Output the (X, Y) coordinate of the center of the cell containing the given text.  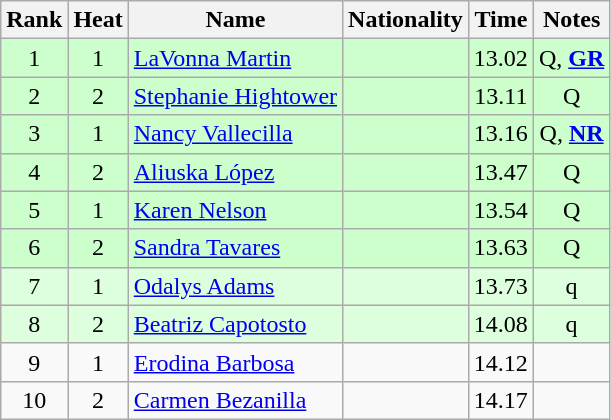
Notes (571, 20)
Time (500, 20)
Heat (98, 20)
Name (235, 20)
Stephanie Hightower (235, 96)
Q, GR (571, 58)
6 (34, 248)
13.47 (500, 172)
9 (34, 362)
Rank (34, 20)
8 (34, 324)
4 (34, 172)
LaVonna Martin (235, 58)
13.54 (500, 210)
Karen Nelson (235, 210)
14.12 (500, 362)
13.11 (500, 96)
Sandra Tavares (235, 248)
13.02 (500, 58)
10 (34, 400)
13.63 (500, 248)
13.16 (500, 134)
3 (34, 134)
Nancy Vallecilla (235, 134)
14.17 (500, 400)
Odalys Adams (235, 286)
7 (34, 286)
Erodina Barbosa (235, 362)
Nationality (406, 20)
Aliuska López (235, 172)
13.73 (500, 286)
Carmen Bezanilla (235, 400)
14.08 (500, 324)
Q, NR (571, 134)
Beatriz Capotosto (235, 324)
5 (34, 210)
